Identify which cell holds the provided text, then report its [x, y] central coordinate. 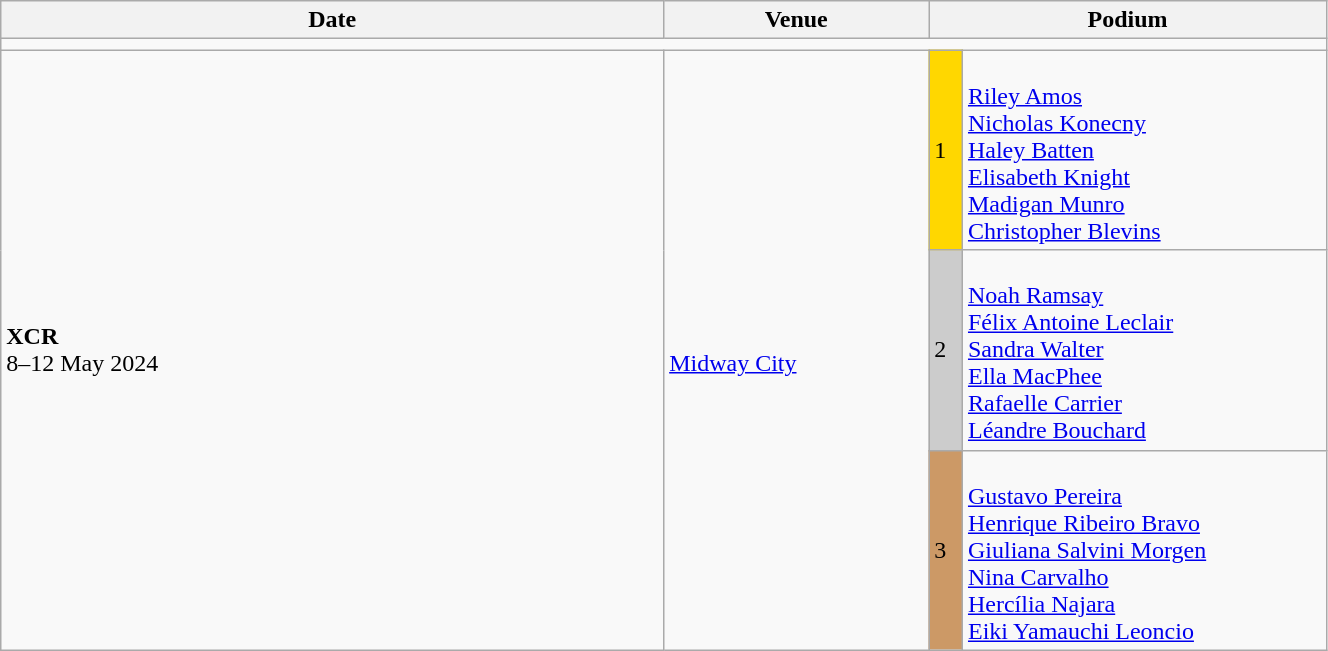
Gustavo PereiraHenrique Ribeiro BravoGiuliana Salvini MorgenNina CarvalhoHercília NajaraEiki Yamauchi Leoncio [1144, 550]
Riley AmosNicholas KonecnyHaley BattenElisabeth KnightMadigan MunroChristopher Blevins [1144, 150]
Noah RamsayFélix Antoine LeclairSandra WalterElla MacPheeRafaelle CarrierLéandre Bouchard [1144, 350]
1 [946, 150]
XCR 8–12 May 2024 [332, 350]
Midway City [796, 350]
Venue [796, 20]
3 [946, 550]
Podium [1128, 20]
Date [332, 20]
2 [946, 350]
